Locate the cell with the specified text and output its (x, y) center coordinate. 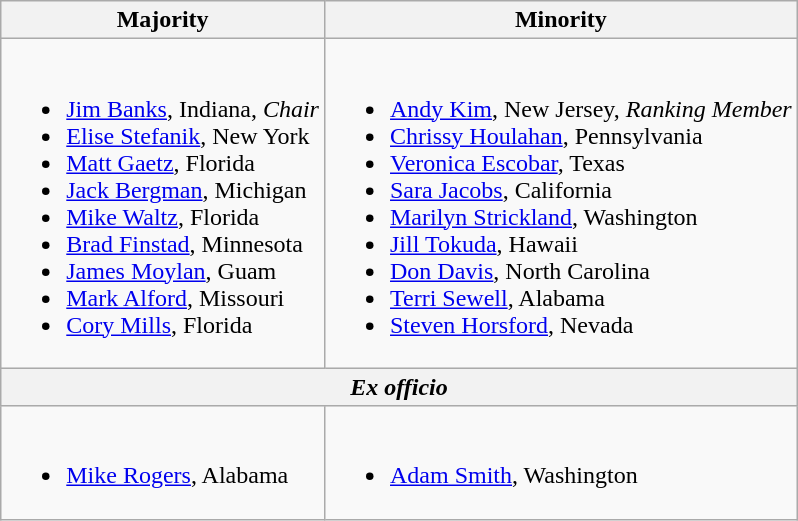
Adam Smith, Washington (560, 462)
Minority (560, 20)
Mike Rogers, Alabama (163, 462)
Ex officio (399, 387)
Majority (163, 20)
